Search for the cell housing the specified text and yield its (x, y) center coordinate. 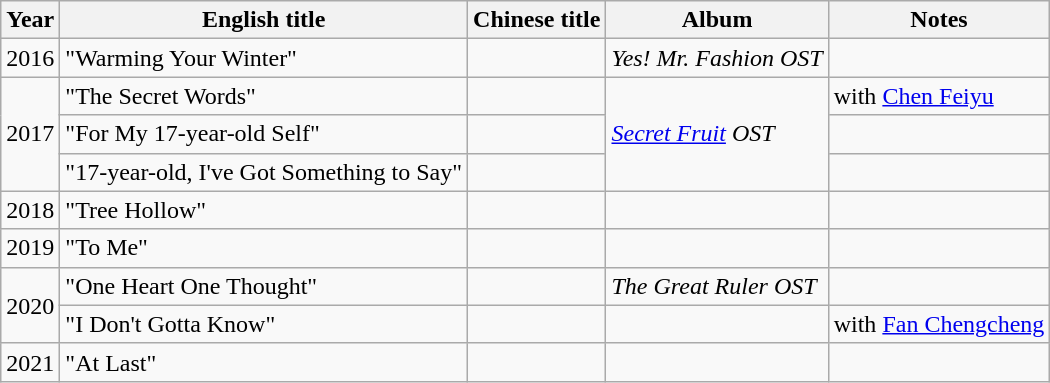
"To Me" (264, 248)
with Fan Chengcheng (939, 324)
English title (264, 20)
Album (717, 20)
"For My 17-year-old Self" (264, 134)
2017 (30, 134)
"One Heart One Thought" (264, 286)
2018 (30, 210)
"At Last" (264, 362)
2019 (30, 248)
Chinese title (537, 20)
2020 (30, 305)
with Chen Feiyu (939, 96)
Secret Fruit OST (717, 134)
"17-year-old, I've Got Something to Say" (264, 172)
"The Secret Words" (264, 96)
"Tree Hollow" (264, 210)
2021 (30, 362)
Yes! Mr. Fashion OST (717, 58)
Year (30, 20)
"Warming Your Winter" (264, 58)
The Great Ruler OST (717, 286)
Notes (939, 20)
2016 (30, 58)
"I Don't Gotta Know" (264, 324)
